For the text-containing cell, return its midpoint in (X, Y) coordinate format. 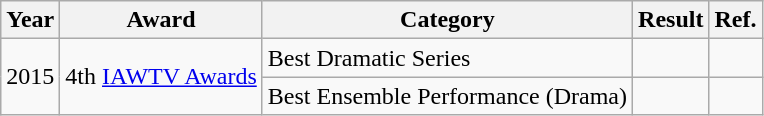
Award (161, 20)
2015 (30, 77)
Best Dramatic Series (447, 58)
Result (671, 20)
Category (447, 20)
4th IAWTV Awards (161, 77)
Ref. (736, 20)
Best Ensemble Performance (Drama) (447, 96)
Year (30, 20)
